From the cell containing the given text, extract its center point as [X, Y] coordinate. 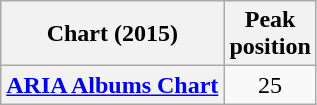
ARIA Albums Chart [112, 85]
Peakposition [270, 34]
25 [270, 85]
Chart (2015) [112, 34]
